Find where the given text appears and provide that cell's center as (x, y) coordinate. 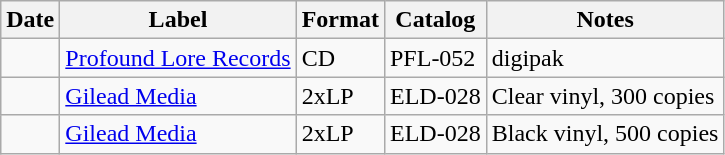
Date (30, 20)
PFL-052 (435, 58)
Catalog (435, 20)
Label (178, 20)
CD (340, 58)
digipak (605, 58)
Black vinyl, 500 copies (605, 134)
Format (340, 20)
Profound Lore Records (178, 58)
Clear vinyl, 300 copies (605, 96)
Notes (605, 20)
